Return [X, Y] of the center of cell containing provided text 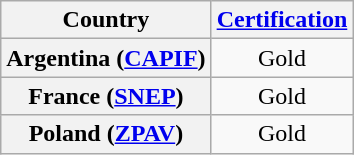
France (SNEP) [106, 96]
Argentina (CAPIF) [106, 58]
Country [106, 20]
Poland (ZPAV) [106, 134]
Certification [282, 20]
